Find where the given text appears and provide that cell's center as (X, Y) coordinate. 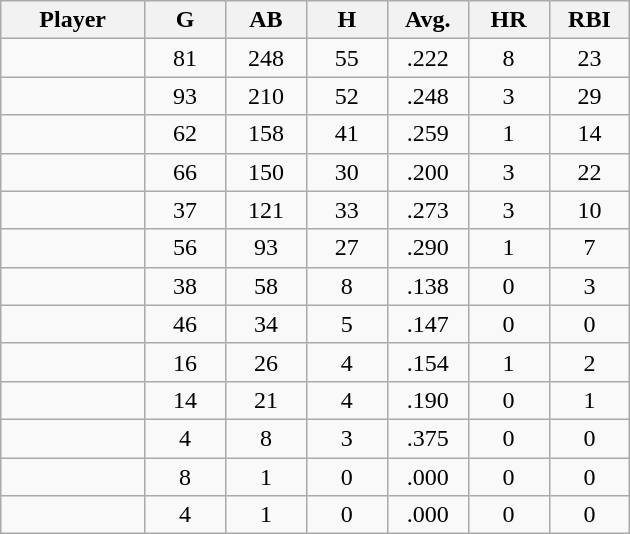
Player (73, 20)
62 (186, 134)
.222 (428, 58)
10 (590, 210)
56 (186, 248)
16 (186, 362)
37 (186, 210)
29 (590, 96)
33 (346, 210)
26 (266, 362)
.259 (428, 134)
5 (346, 324)
46 (186, 324)
.154 (428, 362)
2 (590, 362)
150 (266, 172)
HR (508, 20)
23 (590, 58)
.147 (428, 324)
.375 (428, 438)
55 (346, 58)
158 (266, 134)
RBI (590, 20)
22 (590, 172)
121 (266, 210)
H (346, 20)
.248 (428, 96)
34 (266, 324)
21 (266, 400)
.273 (428, 210)
.290 (428, 248)
AB (266, 20)
248 (266, 58)
7 (590, 248)
Avg. (428, 20)
210 (266, 96)
27 (346, 248)
38 (186, 286)
.138 (428, 286)
.200 (428, 172)
52 (346, 96)
66 (186, 172)
.190 (428, 400)
G (186, 20)
30 (346, 172)
41 (346, 134)
58 (266, 286)
81 (186, 58)
